Identify which cell holds the provided text, then report its [X, Y] central coordinate. 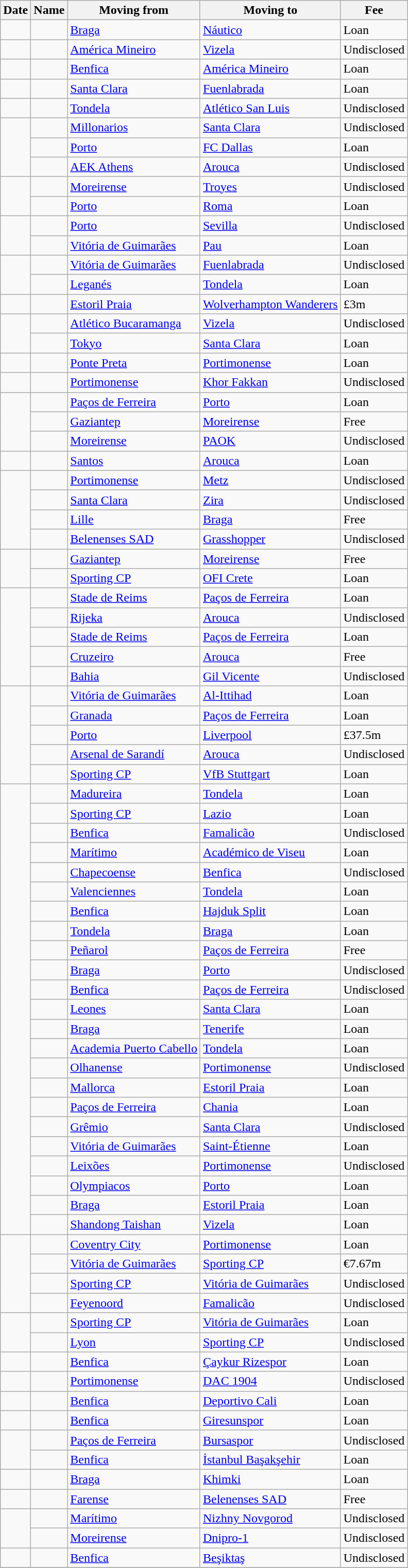
Fee [374, 10]
İstanbul Başakşehir [270, 1459]
Grasshopper [270, 539]
Date [15, 10]
Coventry City [134, 1244]
Dnipro-1 [270, 1538]
Wolverhampton Wanderers [270, 304]
Çaykur Rizespor [270, 1362]
Cruzeiro [134, 657]
Pau [270, 245]
Millonarios [134, 128]
Lazio [270, 813]
AEK Athens [134, 167]
Name [49, 10]
Beşiktaş [270, 1558]
Arsenal de Sarandí [134, 754]
Nizhny Novgorod [270, 1519]
FC Dallas [270, 147]
£37.5m [374, 735]
Madureira [134, 794]
Liverpool [270, 735]
Ponte Preta [134, 363]
Farense [134, 1499]
Mallorca [134, 1087]
Giresunspor [270, 1420]
£3m [374, 304]
Académico de Viseu [270, 852]
Academia Puerto Cabello [134, 1048]
Santos [134, 461]
Sevilla [270, 225]
Chania [270, 1107]
Moving to [270, 10]
Tenerife [270, 1029]
Peñarol [134, 950]
Bahia [134, 676]
Granada [134, 715]
DAC 1904 [270, 1381]
Hajduk Split [270, 911]
Troyes [270, 186]
Khimki [270, 1479]
Leganés [134, 285]
Feyenoord [134, 1303]
Al-Ittihad [270, 696]
Náutico [270, 30]
Atlético Bucaramanga [134, 324]
Bursaspor [270, 1440]
Khor Fakkan [270, 382]
Olympiacos [134, 1185]
Moving from [134, 10]
Rijeka [134, 618]
Lille [134, 519]
Saint-Étienne [270, 1146]
Olhanense [134, 1068]
Valenciennes [134, 892]
Leixões [134, 1166]
Grêmio [134, 1126]
OFI Crete [270, 578]
VfB Stuttgart [270, 774]
Tokyo [134, 343]
Roma [270, 206]
€7.67m [374, 1264]
PAOK [270, 441]
Metz [270, 480]
Leones [134, 1009]
Shandong Taishan [134, 1225]
Gil Vicente [270, 676]
Lyon [134, 1342]
Deportivo Cali [270, 1401]
Atlético San Luis [270, 108]
Chapecoense [134, 872]
Zira [270, 500]
